Identify which cell holds the provided text, then report its [x, y] central coordinate. 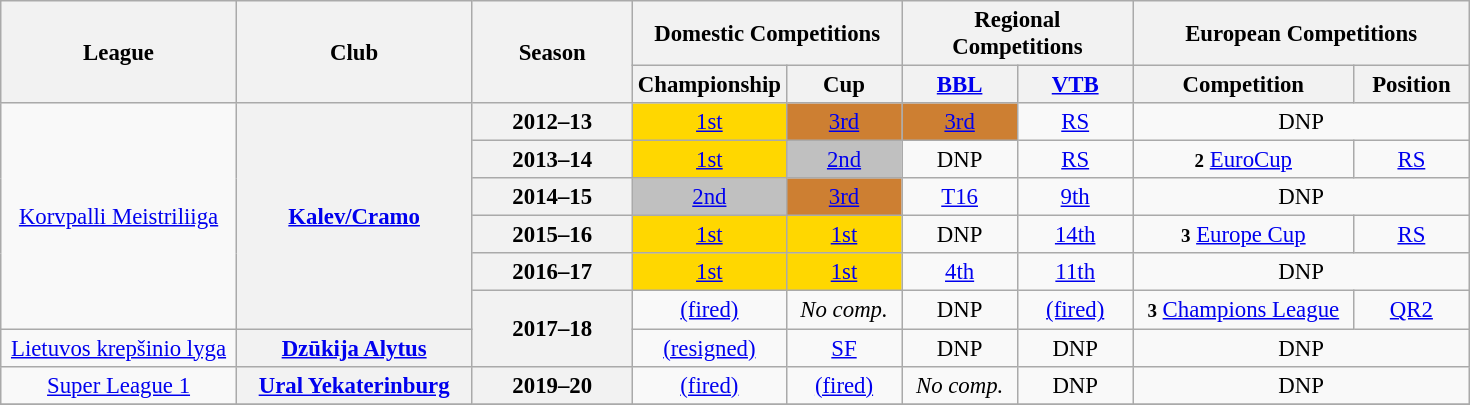
VTB [1075, 85]
League [119, 52]
Regional Competitions [1018, 34]
Kalev/Cramo [354, 216]
9th [1075, 197]
Super League 1 [119, 385]
2015–16 [552, 235]
2014–15 [552, 197]
2012–13 [552, 122]
Domestic Competitions [768, 34]
3 Champions League [1244, 310]
11th [1075, 273]
Ural Yekaterinburg [354, 385]
BBL [960, 85]
2013–14 [552, 160]
Championship [710, 85]
Lietuvos krepšinio lyga [119, 348]
2016–17 [552, 273]
2 EuroCup [1244, 160]
Season [552, 52]
(resigned) [710, 348]
14th [1075, 235]
Korvpalli Meistriliiga [119, 216]
2019–20 [552, 385]
Club [354, 52]
SF [844, 348]
2017–18 [552, 328]
QR2 [1412, 310]
Position [1412, 85]
Dzūkija Alytus [354, 348]
European Competitions [1301, 34]
Competition [1244, 85]
T16 [960, 197]
4th [960, 273]
3 Europe Cup [1244, 235]
Cup [844, 85]
